Detect which cell encompasses the target text, then output its [x, y] center coordinate. 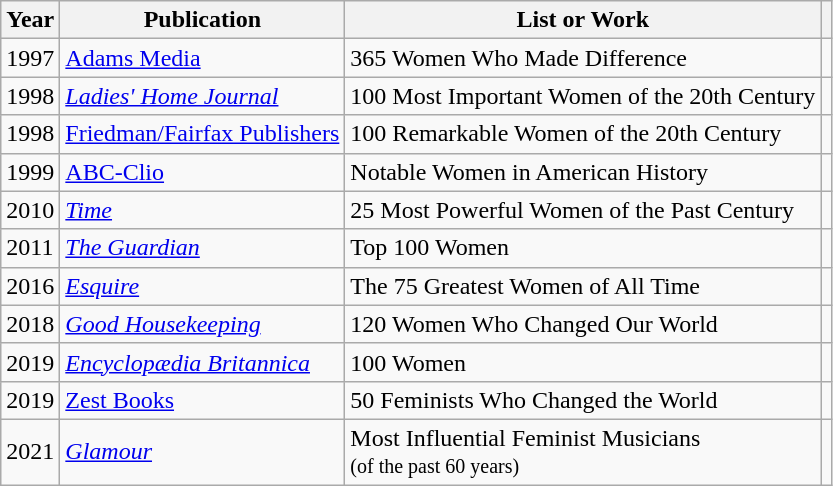
The 75 Greatest Women of All Time [583, 286]
Esquire [202, 286]
2011 [30, 248]
Time [202, 210]
Friedman/Fairfax Publishers [202, 134]
2021 [30, 452]
100 Women [583, 362]
25 Most Powerful Women of the Past Century [583, 210]
365 Women Who Made Difference [583, 58]
2010 [30, 210]
ABC-Clio [202, 172]
Ladies' Home Journal [202, 96]
1999 [30, 172]
Top 100 Women [583, 248]
List or Work [583, 20]
Adams Media [202, 58]
2016 [30, 286]
Notable Women in American History [583, 172]
Zest Books [202, 400]
Good Housekeeping [202, 324]
100 Most Important Women of the 20th Century [583, 96]
100 Remarkable Women of the 20th Century [583, 134]
Encyclopædia Britannica [202, 362]
The Guardian [202, 248]
Publication [202, 20]
120 Women Who Changed Our World [583, 324]
2018 [30, 324]
1997 [30, 58]
Year [30, 20]
Most Influential Feminist Musicians (of the past 60 years) [583, 452]
Glamour [202, 452]
50 Feminists Who Changed the World [583, 400]
